From the cell containing the given text, extract its center point as [X, Y] coordinate. 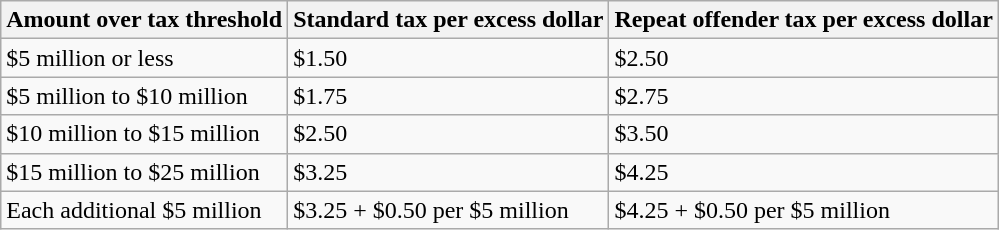
$4.25 [804, 172]
$15 million to $25 million [144, 172]
Repeat offender tax per excess dollar [804, 20]
$4.25 + $0.50 per $5 million [804, 210]
Each additional $5 million [144, 210]
$1.75 [448, 96]
$5 million or less [144, 58]
$2.75 [804, 96]
Amount over tax threshold [144, 20]
Standard tax per excess dollar [448, 20]
$10 million to $15 million [144, 134]
$1.50 [448, 58]
$5 million to $10 million [144, 96]
$3.50 [804, 134]
$3.25 + $0.50 per $5 million [448, 210]
$3.25 [448, 172]
